Capture the cell that displays the provided text and extract its (X, Y) central coordinate. 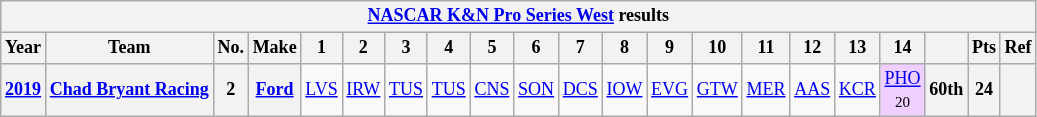
GTW (717, 90)
DCS (580, 90)
LVS (322, 90)
MER (766, 90)
7 (580, 48)
EVG (670, 90)
SON (536, 90)
Year (24, 48)
11 (766, 48)
1 (322, 48)
AAS (812, 90)
9 (670, 48)
3 (406, 48)
2019 (24, 90)
Make (274, 48)
14 (902, 48)
No. (230, 48)
12 (812, 48)
Team (129, 48)
Pts (984, 48)
NASCAR K&N Pro Series West results (518, 16)
5 (492, 48)
24 (984, 90)
Ref (1018, 48)
KCR (858, 90)
10 (717, 48)
CNS (492, 90)
4 (448, 48)
IRW (364, 90)
8 (624, 48)
6 (536, 48)
PHO20 (902, 90)
Chad Bryant Racing (129, 90)
13 (858, 48)
IOW (624, 90)
Ford (274, 90)
60th (946, 90)
